Determine the [X, Y] coordinate at the center of the cell enclosing the given text.  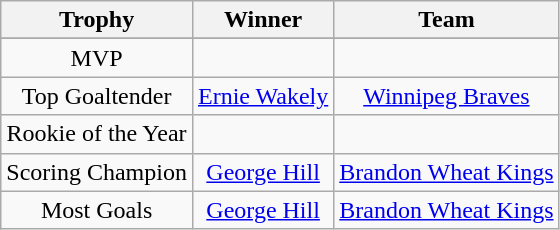
MVP [97, 58]
Top Goaltender [97, 96]
Ernie Wakely [262, 96]
Winner [262, 20]
Team [446, 20]
Trophy [97, 20]
Winnipeg Braves [446, 96]
Rookie of the Year [97, 134]
Scoring Champion [97, 172]
Most Goals [97, 210]
